Return [x, y] of the center of cell containing provided text 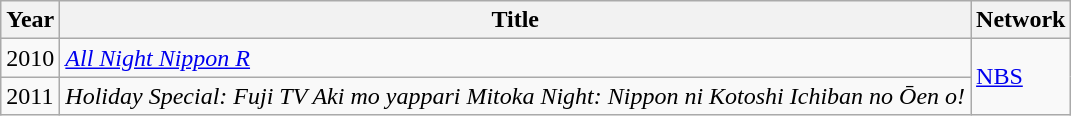
All Night Nippon R [516, 58]
Holiday Special: Fuji TV Aki mo yappari Mitoka Night: Nippon ni Kotoshi Ichiban no Ōen o! [516, 96]
2011 [30, 96]
Network [1021, 20]
Title [516, 20]
2010 [30, 58]
NBS [1021, 77]
Year [30, 20]
